Capture the cell that displays the provided text and extract its (X, Y) central coordinate. 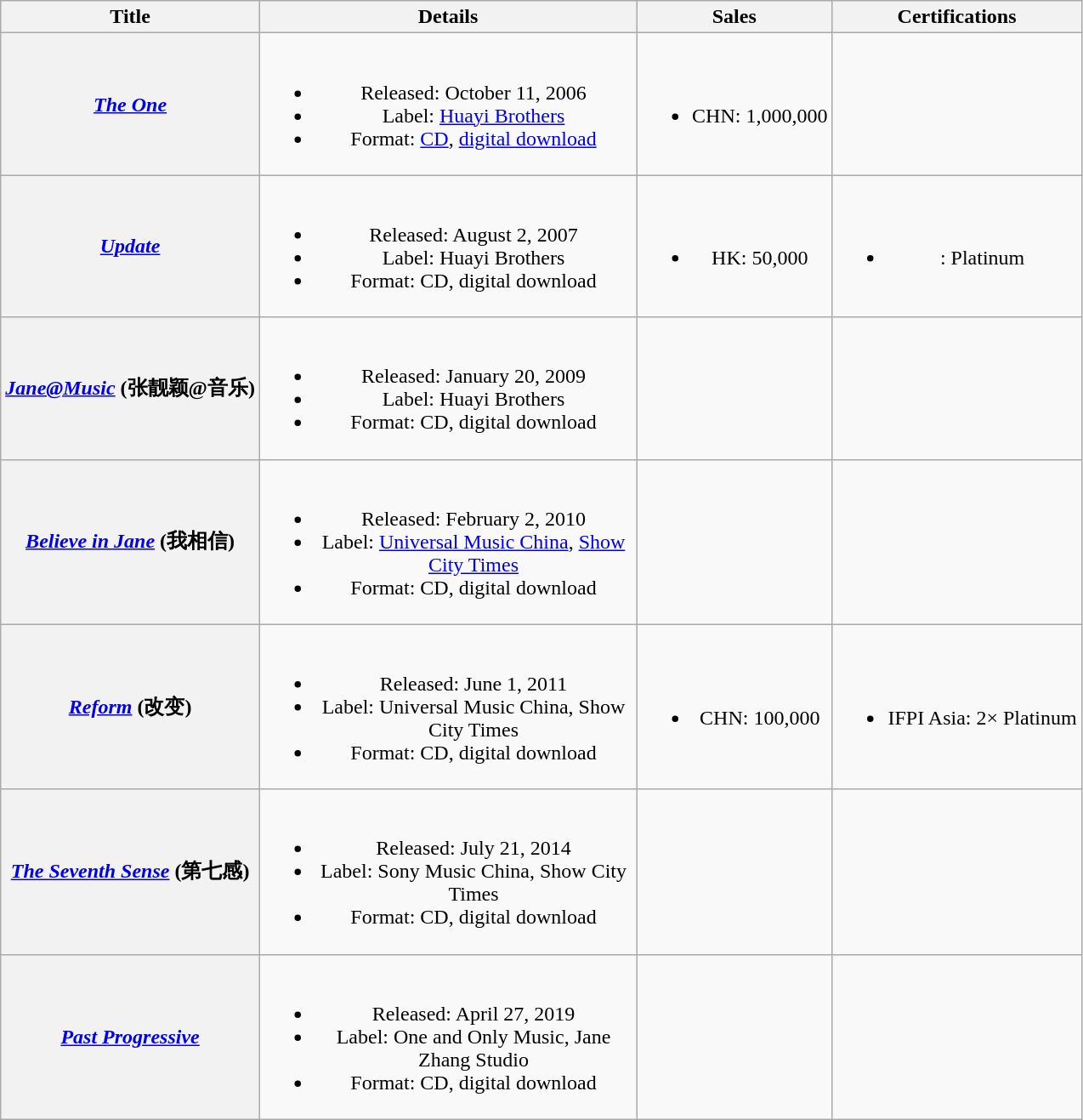
Jane@Music (张靓颖@音乐) (131, 388)
CHN: 100,000 (734, 707)
HK: 50,000 (734, 247)
Details (447, 17)
Released: April 27, 2019Label: One and Only Music, Jane Zhang StudioFormat: CD, digital download (447, 1037)
Sales (734, 17)
Released: February 2, 2010Label: Universal Music China, Show City TimesFormat: CD, digital download (447, 542)
Believe in Jane (我相信) (131, 542)
Certifications (957, 17)
Title (131, 17)
CHN: 1,000,000 (734, 104)
: Platinum (957, 247)
The Seventh Sense (第七感) (131, 872)
Reform (改变) (131, 707)
Released: August 2, 2007Label: Huayi BrothersFormat: CD, digital download (447, 247)
Past Progressive (131, 1037)
Released: January 20, 2009Label: Huayi BrothersFormat: CD, digital download (447, 388)
Released: October 11, 2006Label: Huayi BrothersFormat: CD, digital download (447, 104)
Update (131, 247)
IFPI Asia: 2× Platinum (957, 707)
Released: July 21, 2014Label: Sony Music China, Show City TimesFormat: CD, digital download (447, 872)
The One (131, 104)
Released: June 1, 2011Label: Universal Music China, Show City TimesFormat: CD, digital download (447, 707)
